Output the [x, y] coordinate of the center of the cell containing the given text.  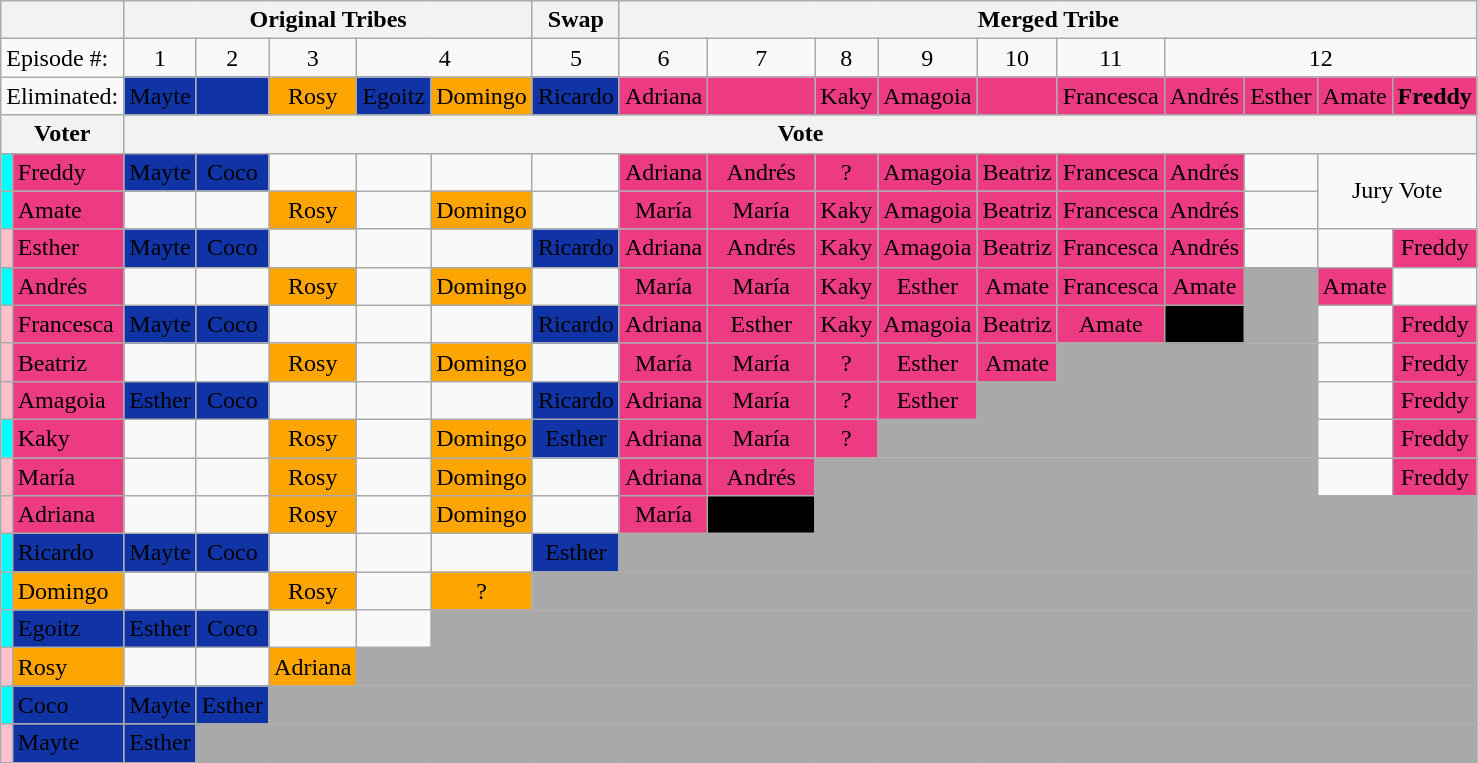
1 [160, 58]
Vote [801, 134]
4 [444, 58]
9 [928, 58]
Jury Vote [1397, 191]
3 [313, 58]
Merged Tribe [1048, 20]
6 [663, 58]
11 [1110, 58]
Eliminated: [62, 96]
2 [232, 58]
5 [576, 58]
7 [762, 58]
10 [1017, 58]
12 [1320, 58]
8 [846, 58]
Voter [62, 134]
Original Tribes [328, 20]
Episode #: [62, 58]
Swap [576, 20]
